For the text-containing cell, return its midpoint in (x, y) coordinate format. 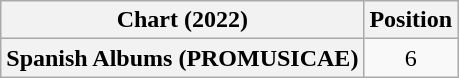
Spanish Albums (PROMUSICAE) (182, 58)
Position (411, 20)
6 (411, 58)
Chart (2022) (182, 20)
